Pinpoint the cell where the given text exists, returning its [X, Y] midpoint coordinate. 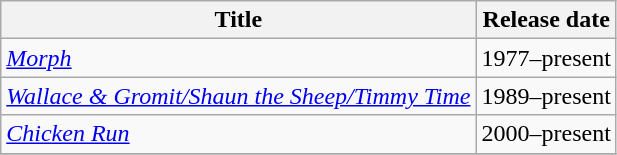
1977–present [546, 58]
Chicken Run [238, 134]
2000–present [546, 134]
Release date [546, 20]
Wallace & Gromit/Shaun the Sheep/Timmy Time [238, 96]
1989–present [546, 96]
Title [238, 20]
Morph [238, 58]
